Provide the (x, y) coordinate of the cell's center where the given text is located.  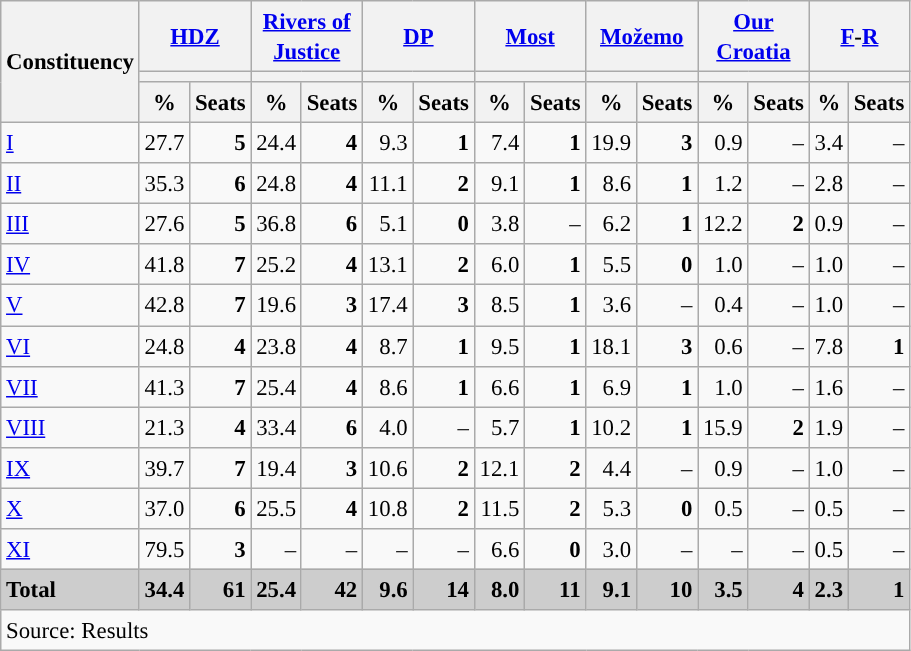
4.4 (611, 468)
21.3 (164, 428)
37.0 (164, 508)
41.3 (164, 386)
5.3 (611, 508)
Most (530, 36)
35.3 (164, 184)
F-R (859, 36)
DP (419, 36)
Our Croatia (754, 36)
1.6 (828, 386)
9.5 (499, 346)
27.7 (164, 144)
7.8 (828, 346)
Constituency (70, 62)
VIII (70, 428)
18.1 (611, 346)
27.6 (164, 224)
10.6 (388, 468)
33.4 (276, 428)
5.1 (388, 224)
10.2 (611, 428)
23.8 (276, 346)
36.8 (276, 224)
XI (70, 550)
2.8 (828, 184)
11 (556, 590)
1.2 (723, 184)
19.4 (276, 468)
24.4 (276, 144)
6.2 (611, 224)
5.7 (499, 428)
2.3 (828, 590)
Možemo (642, 36)
6.9 (611, 386)
6.0 (499, 264)
19.6 (276, 306)
11.5 (499, 508)
25.2 (276, 264)
10 (666, 590)
14 (444, 590)
11.1 (388, 184)
II (70, 184)
0.4 (723, 306)
X (70, 508)
10.8 (388, 508)
5.5 (611, 264)
3.8 (499, 224)
3.4 (828, 144)
Rivers of Justice (307, 36)
IX (70, 468)
3.6 (611, 306)
HDZ (195, 36)
17.4 (388, 306)
Source: Results (456, 630)
25.5 (276, 508)
41.8 (164, 264)
8.7 (388, 346)
12.2 (723, 224)
7.4 (499, 144)
8.0 (499, 590)
IV (70, 264)
42.8 (164, 306)
9.3 (388, 144)
I (70, 144)
39.7 (164, 468)
V (70, 306)
1.9 (828, 428)
8.5 (499, 306)
4.0 (388, 428)
3.0 (611, 550)
III (70, 224)
3.5 (723, 590)
79.5 (164, 550)
VII (70, 386)
12.1 (499, 468)
0.6 (723, 346)
9.6 (388, 590)
34.4 (164, 590)
Total (70, 590)
61 (220, 590)
42 (332, 590)
VI (70, 346)
13.1 (388, 264)
15.9 (723, 428)
19.9 (611, 144)
